Find where the given text appears and provide that cell's center as (X, Y) coordinate. 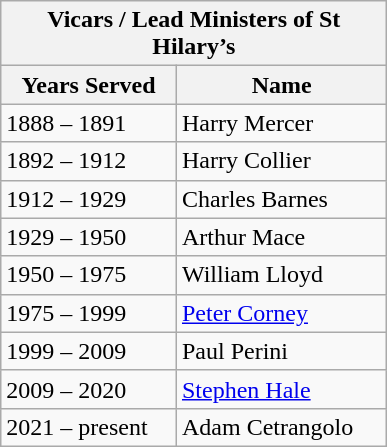
Charles Barnes (281, 199)
1975 – 1999 (89, 313)
1892 – 1912 (89, 161)
1912 – 1929 (89, 199)
Adam Cetrangolo (281, 427)
2009 – 2020 (89, 389)
Peter Corney (281, 313)
Paul Perini (281, 351)
Name (281, 85)
Stephen Hale (281, 389)
Harry Mercer (281, 123)
William Lloyd (281, 275)
Harry Collier (281, 161)
2021 – present (89, 427)
1999 – 2009 (89, 351)
1929 – 1950 (89, 237)
Arthur Mace (281, 237)
Vicars / Lead Ministers of St Hilary’s (194, 34)
1950 – 1975 (89, 275)
1888 – 1891 (89, 123)
Years Served (89, 85)
